Return [x, y] of the center of cell containing provided text 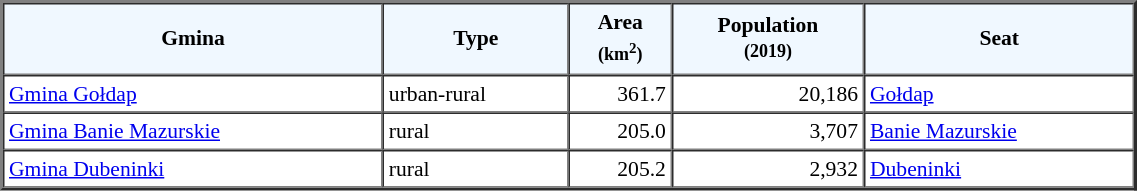
Gmina Dubeninki [193, 169]
Area(km2) [620, 38]
Gołdap [1000, 93]
urban-rural [476, 93]
Seat [1000, 38]
2,932 [768, 169]
Dubeninki [1000, 169]
Type [476, 38]
Gmina Gołdap [193, 93]
Banie Mazurskie [1000, 131]
205.0 [620, 131]
Gmina Banie Mazurskie [193, 131]
361.7 [620, 93]
Population(2019) [768, 38]
205.2 [620, 169]
Gmina [193, 38]
3,707 [768, 131]
20,186 [768, 93]
